Identify which cell holds the provided text, then report its (x, y) central coordinate. 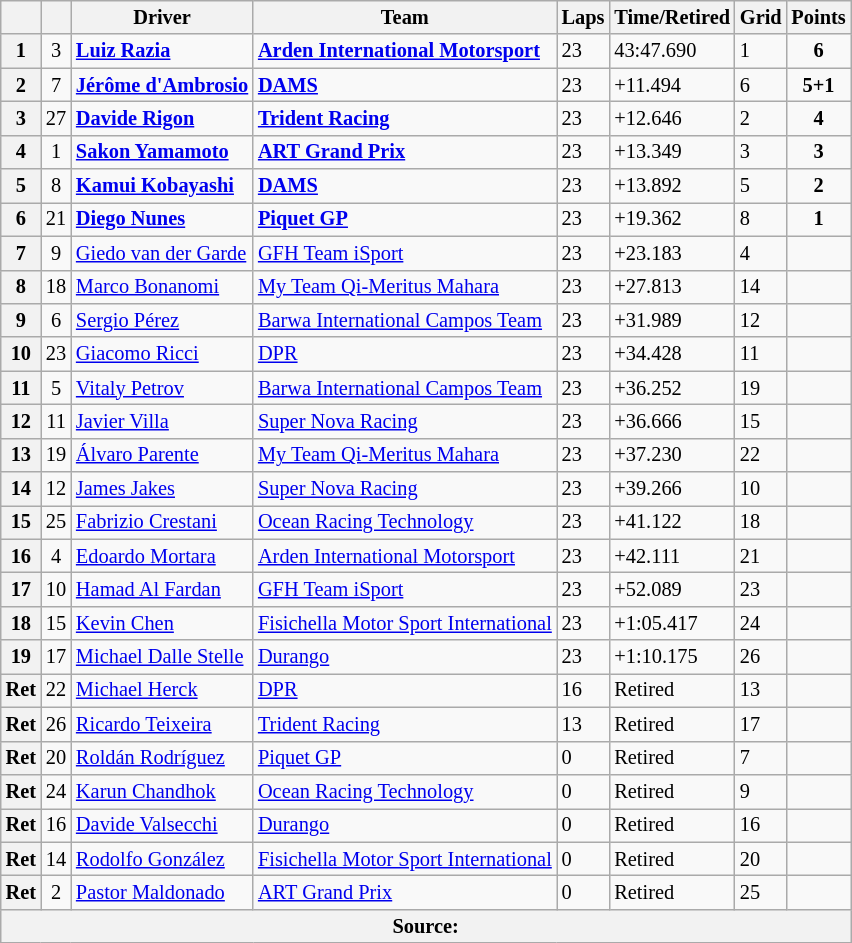
Giacomo Ricci (162, 354)
+52.089 (672, 589)
+13.892 (672, 186)
Michael Herck (162, 690)
Davide Valsecchi (162, 825)
+27.813 (672, 287)
Diego Nunes (162, 219)
+39.266 (672, 489)
Edoardo Mortara (162, 556)
Points (819, 17)
Fabrizio Crestani (162, 522)
+42.111 (672, 556)
+11.494 (672, 85)
Laps (584, 17)
Davide Rigon (162, 118)
Luiz Razia (162, 51)
Giedo van der Garde (162, 253)
Karun Chandhok (162, 791)
+36.252 (672, 388)
Pastor Maldonado (162, 892)
Álvaro Parente (162, 455)
Javier Villa (162, 421)
+1:10.175 (672, 657)
Source: (426, 926)
Grid (761, 17)
Team (405, 17)
Ricardo Teixeira (162, 724)
+23.183 (672, 253)
James Jakes (162, 489)
Hamad Al Fardan (162, 589)
Time/Retired (672, 17)
+19.362 (672, 219)
Kamui Kobayashi (162, 186)
Kevin Chen (162, 623)
Vitaly Petrov (162, 388)
43:47.690 (672, 51)
+41.122 (672, 522)
+1:05.417 (672, 623)
Roldán Rodríguez (162, 758)
+36.666 (672, 421)
Jérôme d'Ambrosio (162, 85)
+37.230 (672, 455)
Michael Dalle Stelle (162, 657)
5+1 (819, 85)
Rodolfo González (162, 859)
+31.989 (672, 320)
Driver (162, 17)
+12.646 (672, 118)
Sakon Yamamoto (162, 152)
27 (56, 118)
Sergio Pérez (162, 320)
Marco Bonanomi (162, 287)
+34.428 (672, 354)
+13.349 (672, 152)
